For the text-containing cell, return its midpoint in (X, Y) coordinate format. 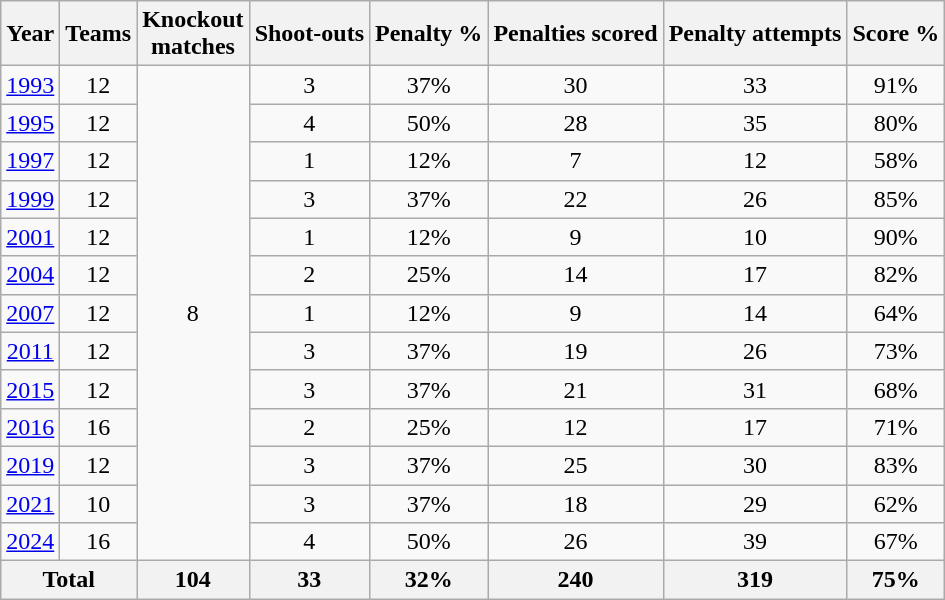
18 (576, 503)
73% (896, 351)
8 (193, 314)
22 (576, 199)
2024 (30, 542)
Score % (896, 34)
104 (193, 580)
67% (896, 542)
82% (896, 275)
Penalty attempts (755, 34)
1993 (30, 85)
2016 (30, 427)
25 (576, 465)
58% (896, 161)
240 (576, 580)
1995 (30, 123)
31 (755, 389)
Shoot-outs (309, 34)
2011 (30, 351)
Total (69, 580)
35 (755, 123)
29 (755, 503)
Knockoutmatches (193, 34)
319 (755, 580)
2001 (30, 237)
Teams (98, 34)
1997 (30, 161)
2015 (30, 389)
7 (576, 161)
Penalty % (429, 34)
39 (755, 542)
80% (896, 123)
2019 (30, 465)
71% (896, 427)
83% (896, 465)
68% (896, 389)
2007 (30, 313)
2021 (30, 503)
75% (896, 580)
1999 (30, 199)
28 (576, 123)
90% (896, 237)
85% (896, 199)
Year (30, 34)
62% (896, 503)
2004 (30, 275)
32% (429, 580)
64% (896, 313)
91% (896, 85)
19 (576, 351)
21 (576, 389)
Penalties scored (576, 34)
